Output the (X, Y) coordinate of the center of the cell containing the given text.  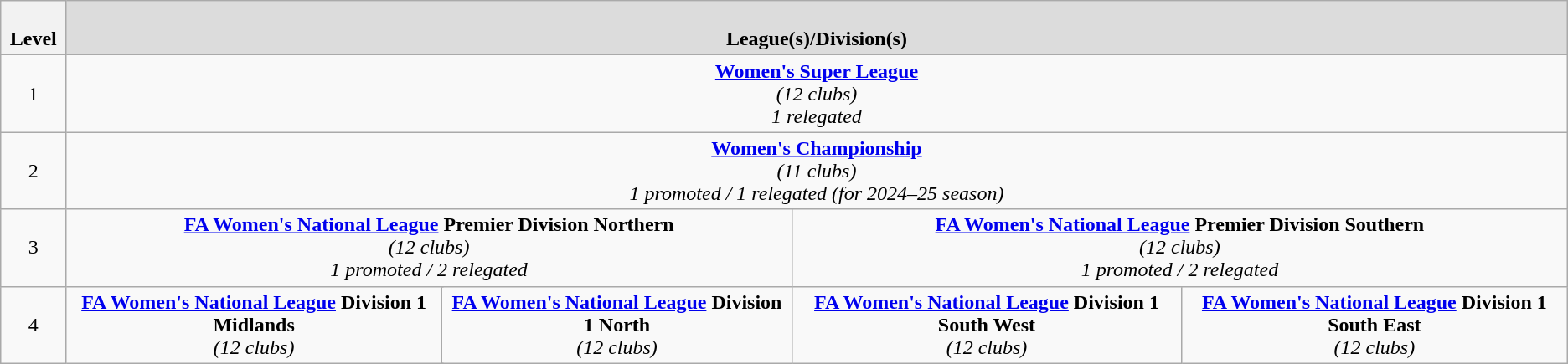
Women's Championship(11 clubs)1 promoted / 1 relegated (for 2024–25 season) (818, 171)
FA Women's National League Division 1 South West(12 clubs) (987, 325)
League(s)/Division(s) (818, 28)
Level (34, 28)
3 (34, 248)
FA Women's National League Premier Division Northern(12 clubs)1 promoted / 2 relegated (429, 248)
4 (34, 325)
2 (34, 171)
FA Women's National League Division 1 North(12 clubs) (616, 325)
FA Women's National League Premier Division Southern(12 clubs)1 promoted / 2 relegated (1180, 248)
FA Women's National League Division 1 Midlands(12 clubs) (255, 325)
1 (34, 94)
FA Women's National League Division 1 South East(12 clubs) (1374, 325)
Women's Super League(12 clubs)1 relegated (818, 94)
